For the text-containing cell, return its midpoint in (x, y) coordinate format. 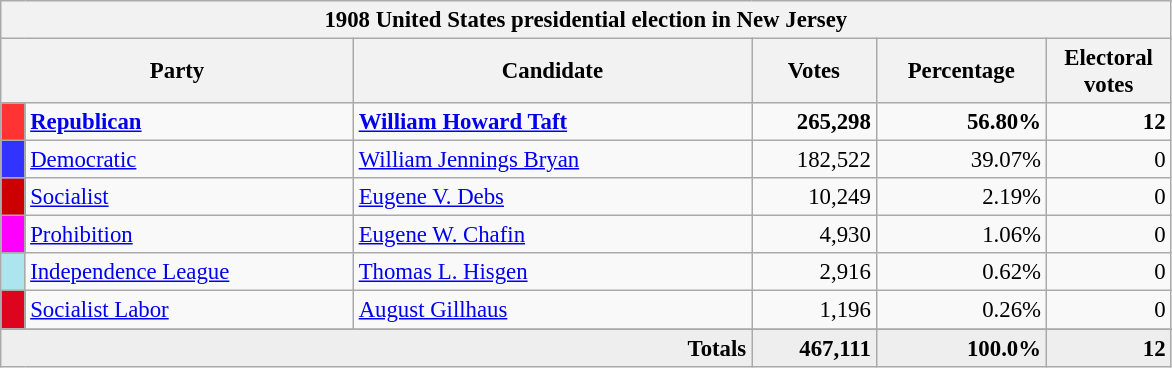
Independence League (189, 273)
100.0% (961, 348)
August Gillhaus (552, 310)
1,196 (814, 310)
Republican (189, 122)
467,111 (814, 348)
10,249 (814, 197)
Electoral votes (1108, 72)
Socialist (189, 197)
2,916 (814, 273)
Socialist Labor (189, 310)
182,522 (814, 160)
William Jennings Bryan (552, 160)
1.06% (961, 235)
Eugene W. Chafin (552, 235)
4,930 (814, 235)
Candidate (552, 72)
Thomas L. Hisgen (552, 273)
Prohibition (189, 235)
1908 United States presidential election in New Jersey (586, 20)
Votes (814, 72)
56.80% (961, 122)
William Howard Taft (552, 122)
Party (178, 72)
Totals (376, 348)
0.62% (961, 273)
Percentage (961, 72)
2.19% (961, 197)
39.07% (961, 160)
Eugene V. Debs (552, 197)
265,298 (814, 122)
0.26% (961, 310)
Democratic (189, 160)
